Search for the cell housing the specified text and yield its (x, y) center coordinate. 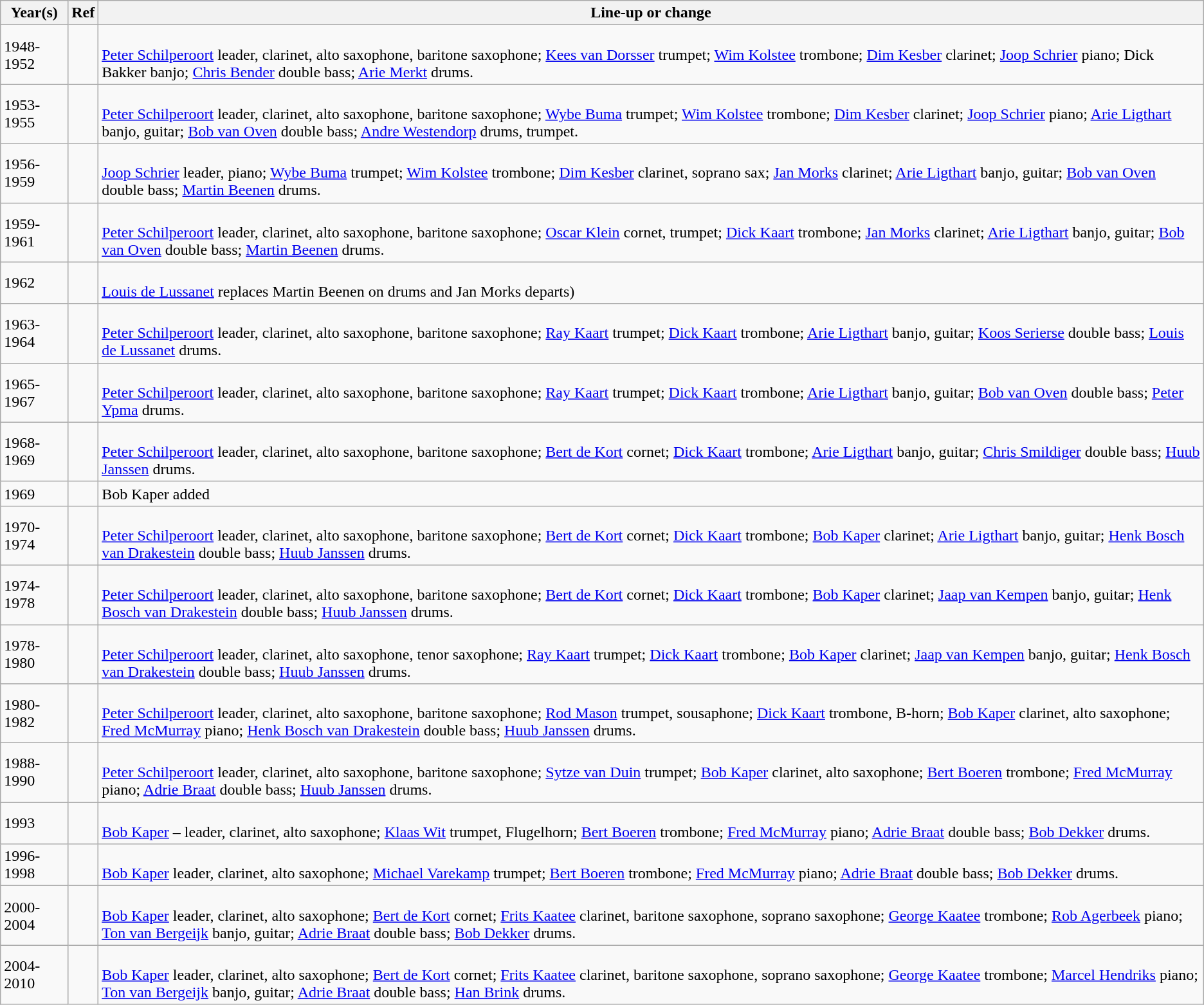
1970-1974 (35, 535)
1953-1955 (35, 114)
1974-1978 (35, 595)
Bob Kaper added (651, 493)
1956-1959 (35, 173)
1993 (35, 824)
Line-up or change (651, 13)
1948-1952 (35, 55)
1962 (35, 283)
1965-1967 (35, 392)
2004-2010 (35, 975)
1968-1969 (35, 452)
1988-1990 (35, 773)
1969 (35, 493)
1963-1964 (35, 333)
1996-1998 (35, 865)
Ref (84, 13)
1959-1961 (35, 232)
1980-1982 (35, 714)
Louis de Lussanet replaces Martin Beenen on drums and Jan Morks departs) (651, 283)
Year(s) (35, 13)
2000-2004 (35, 916)
1978-1980 (35, 654)
